Extract the (x, y) coordinate from the center of the cell holding the provided text.  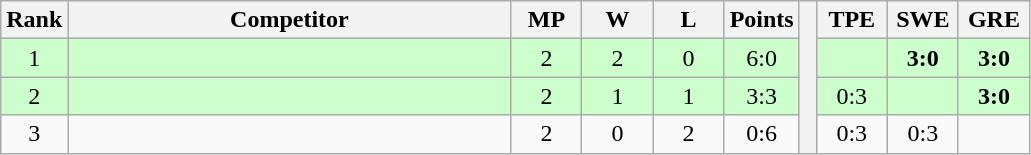
Rank (34, 20)
Competitor (290, 20)
MP (546, 20)
TPE (852, 20)
GRE (994, 20)
Points (762, 20)
3 (34, 134)
0:6 (762, 134)
6:0 (762, 58)
3:3 (762, 96)
SWE (922, 20)
L (688, 20)
W (618, 20)
